From the cell containing the given text, extract its center point as [X, Y] coordinate. 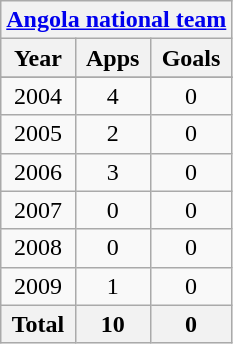
2008 [38, 248]
3 [112, 172]
Goals [191, 58]
2009 [38, 286]
Year [38, 58]
2006 [38, 172]
2005 [38, 134]
2 [112, 134]
2007 [38, 210]
Apps [112, 58]
2004 [38, 96]
10 [112, 324]
Total [38, 324]
1 [112, 286]
4 [112, 96]
Angola national team [116, 20]
